Identify which cell holds the provided text, then report its [X, Y] central coordinate. 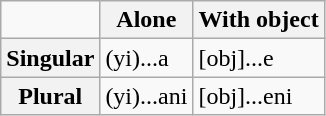
[obj]...e [258, 58]
Plural [50, 96]
With object [258, 20]
[obj]...eni [258, 96]
Alone [146, 20]
(yi)...ani [146, 96]
(yi)...a [146, 58]
Singular [50, 58]
